Pinpoint the cell where the given text exists, returning its (x, y) midpoint coordinate. 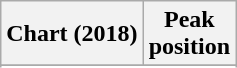
Peakposition (189, 34)
Chart (2018) (72, 34)
